Identify which cell holds the provided text, then report its [X, Y] central coordinate. 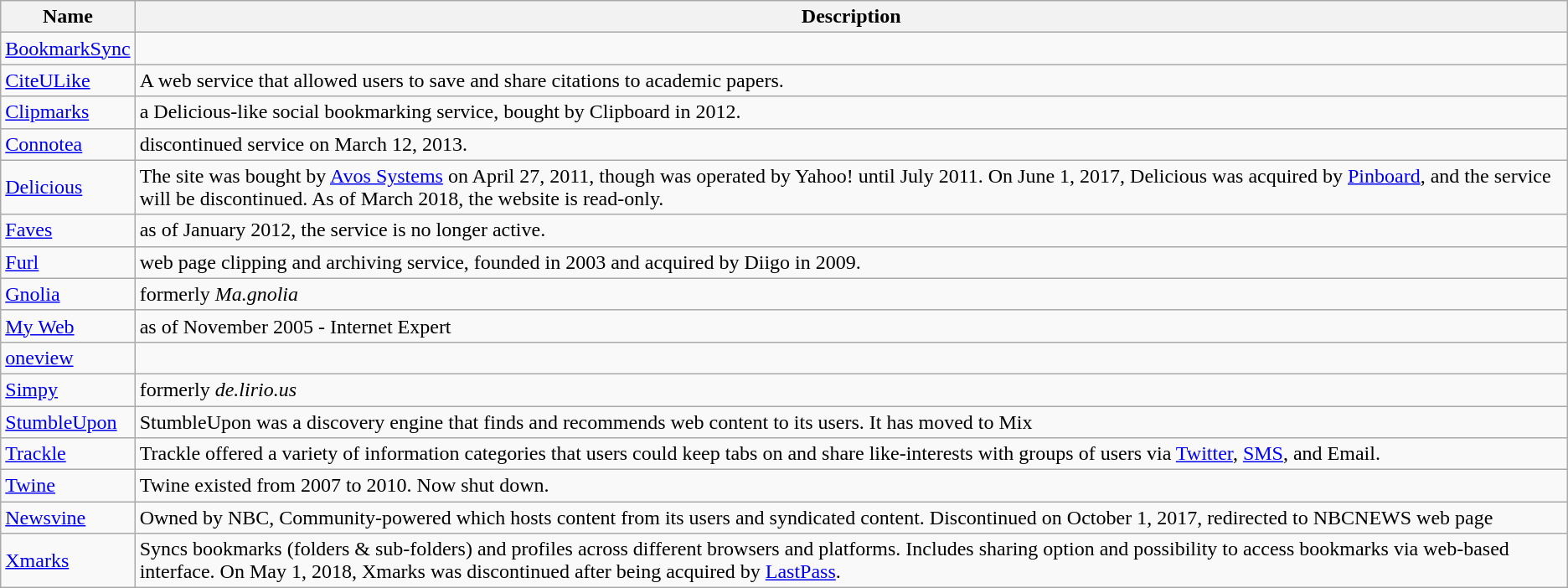
as of January 2012, the service is no longer active. [851, 230]
discontinued service on March 12, 2013. [851, 144]
Description [851, 17]
StumbleUpon [68, 421]
Gnolia [68, 294]
Simpy [68, 389]
StumbleUpon was a discovery engine that finds and recommends web content to its users. It has moved to Mix [851, 421]
oneview [68, 358]
Furl [68, 262]
formerly Ma.gnolia [851, 294]
as of November 2005 - Internet Expert [851, 326]
formerly de.lirio.us [851, 389]
Connotea [68, 144]
web page clipping and archiving service, founded in 2003 and acquired by Diigo in 2009. [851, 262]
CiteULike [68, 80]
My Web [68, 326]
BookmarkSync [68, 49]
a Delicious-like social bookmarking service, bought by Clipboard in 2012. [851, 112]
Trackle [68, 454]
Xmarks [68, 561]
Twine [68, 486]
Name [68, 17]
Delicious [68, 188]
A web service that allowed users to save and share citations to academic papers. [851, 80]
Faves [68, 230]
Clipmarks [68, 112]
Twine existed from 2007 to 2010. Now shut down. [851, 486]
Newsvine [68, 518]
